Locate the cell with the specified text and output its (X, Y) center coordinate. 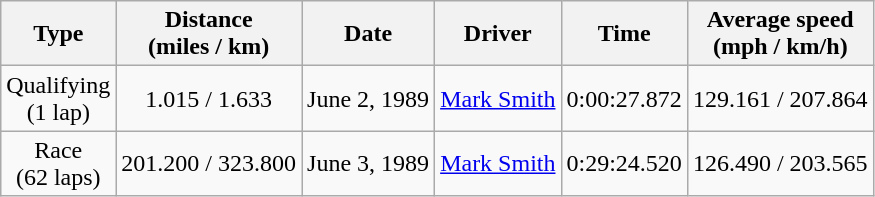
126.490 / 203.565 (780, 164)
Type (58, 34)
Driver (498, 34)
Average speed(mph / km/h) (780, 34)
Distance(miles / km) (209, 34)
0:00:27.872 (624, 98)
Qualifying(1 lap) (58, 98)
June 3, 1989 (368, 164)
Race(62 laps) (58, 164)
201.200 / 323.800 (209, 164)
Date (368, 34)
129.161 / 207.864 (780, 98)
June 2, 1989 (368, 98)
0:29:24.520 (624, 164)
1.015 / 1.633 (209, 98)
Time (624, 34)
